From the cell containing the given text, extract its center point as (x, y) coordinate. 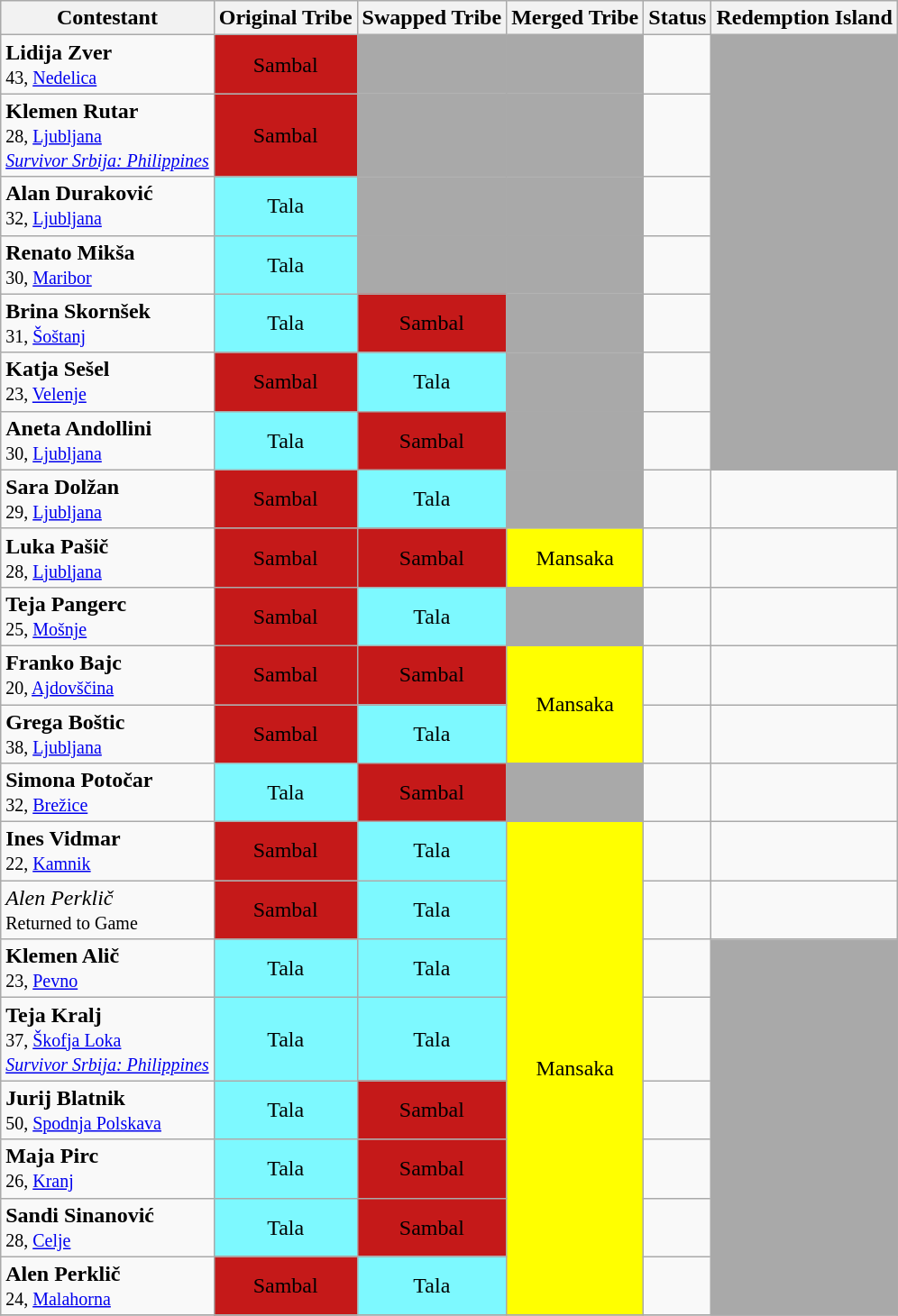
Merged Tribe (575, 18)
Contestant (108, 18)
Redemption Island (804, 18)
Sandi Sinanović28, Celje (108, 1228)
Swapped Tribe (432, 18)
Maja Pirc26, Kranj (108, 1168)
Aneta Andollini30, Ljubljana (108, 440)
Renato Mikša30, Maribor (108, 265)
Jurij Blatnik50, Spodnja Polskava (108, 1110)
Ines Vidmar22, Kamnik (108, 851)
Original Tribe (285, 18)
Klemen Alič23, Pevno (108, 968)
Katja Sešel23, Velenje (108, 382)
Brina Skornšek31, Šoštanj (108, 323)
Lidija Zver43, Nedelica (108, 65)
Status (678, 18)
Simona Potočar32, Brežice (108, 793)
Teja Kralj37, Škofja LokaSurvivor Srbija: Philippines (108, 1039)
Teja Pangerc25, Mošnje (108, 617)
Luka Pašič28, Ljubljana (108, 557)
Sara Dolžan29, Ljubljana (108, 499)
Alen PerkličReturned to Game (108, 910)
Grega Boštic38, Ljubljana (108, 734)
Franko Bajc20, Ajdovščina (108, 674)
Alen Perklič24, Malahorna (108, 1285)
Alan Duraković32, Ljubljana (108, 206)
Klemen Rutar28, LjubljanaSurvivor Srbija: Philippines (108, 135)
